Search for the cell housing the specified text and yield its [X, Y] center coordinate. 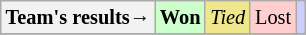
Won [180, 17]
Lost [273, 17]
Team's results→ [78, 17]
Tied [228, 17]
